For the text-containing cell, return its midpoint in (x, y) coordinate format. 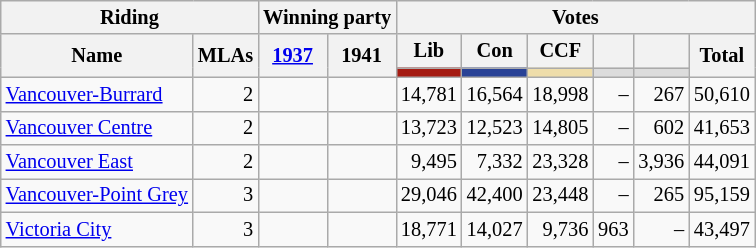
29,046 (429, 195)
MLAs (226, 56)
Winning party (327, 17)
12,523 (495, 128)
265 (661, 195)
Victoria City (97, 229)
1937 (292, 56)
9,736 (560, 229)
Name (97, 56)
18,998 (560, 94)
Vancouver-Point Grey (97, 195)
Total (722, 56)
42,400 (495, 195)
23,328 (560, 162)
13,723 (429, 128)
1941 (362, 56)
Vancouver-Burrard (97, 94)
50,610 (722, 94)
Votes (576, 17)
Lib (429, 51)
Vancouver East (97, 162)
CCF (560, 51)
14,781 (429, 94)
9,495 (429, 162)
Vancouver Centre (97, 128)
267 (661, 94)
7,332 (495, 162)
Riding (130, 17)
3,936 (661, 162)
14,805 (560, 128)
18,771 (429, 229)
44,091 (722, 162)
43,497 (722, 229)
23,448 (560, 195)
963 (613, 229)
Con (495, 51)
14,027 (495, 229)
41,653 (722, 128)
16,564 (495, 94)
602 (661, 128)
95,159 (722, 195)
